For the text-containing cell, return its midpoint in [X, Y] coordinate format. 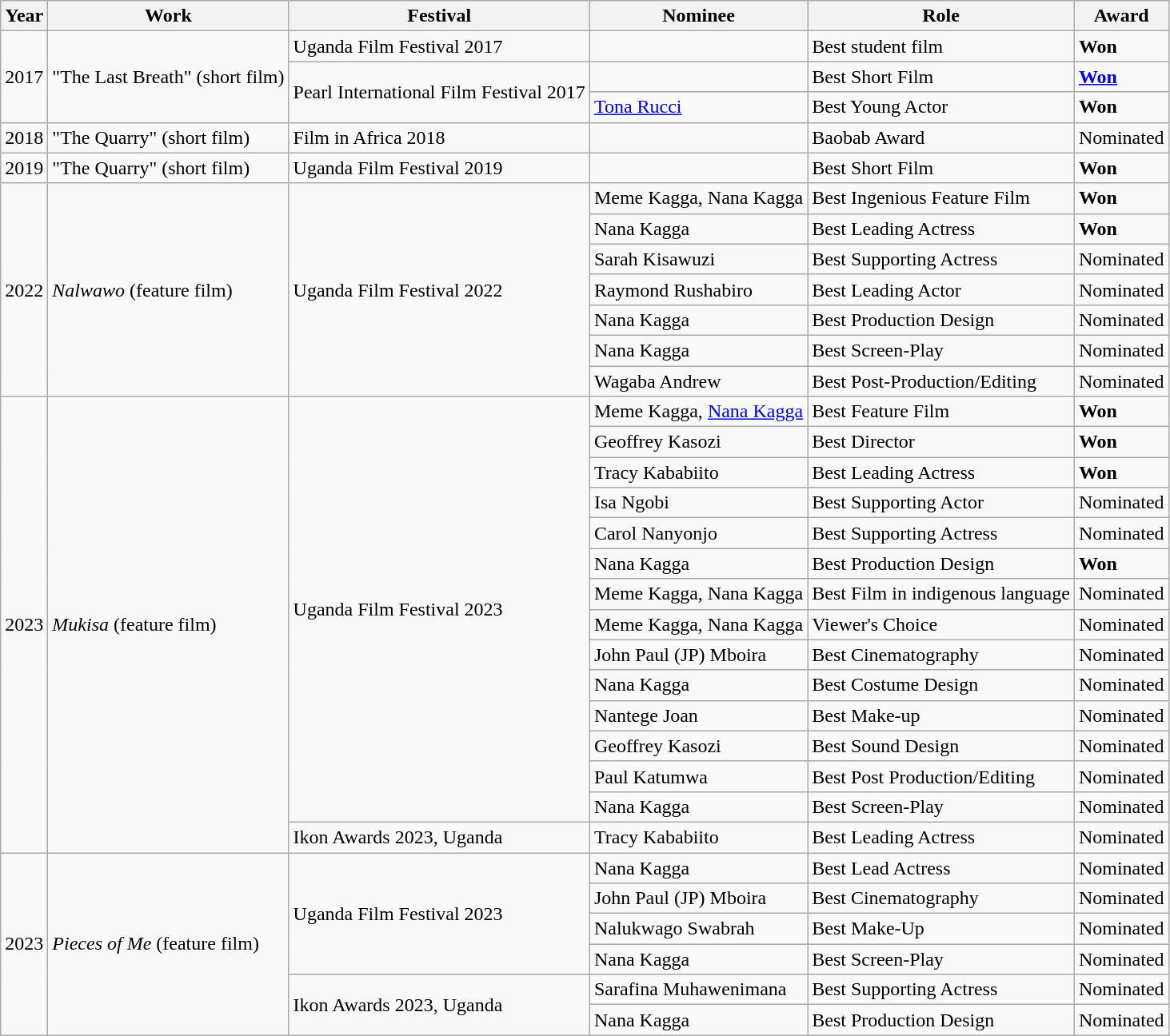
Festival [439, 16]
Year [24, 16]
Uganda Film Festival 2022 [439, 289]
2018 [24, 137]
Best Film in indigenous language [941, 594]
Pieces of Me (feature film) [168, 943]
Best Make-up [941, 715]
2017 [24, 77]
"The Last Breath" (short film) [168, 77]
Film in Africa 2018 [439, 137]
2019 [24, 168]
Award [1121, 16]
Pearl International Film Festival 2017 [439, 92]
Best Post Production/Editing [941, 776]
Tona Rucci [698, 107]
Sarafina Muhawenimana [698, 990]
Baobab Award [941, 137]
2022 [24, 289]
Uganda Film Festival 2019 [439, 168]
Best Director [941, 442]
Viewer's Choice [941, 624]
Sarah Kisawuzi [698, 259]
Best Leading Actor [941, 289]
Nalukwago Swabrah [698, 929]
Nantege Joan [698, 715]
Carol Nanyonjo [698, 533]
Nominee [698, 16]
Best Lead Actress [941, 867]
Wagaba Andrew [698, 381]
Best Feature Film [941, 412]
Best Supporting Actor [941, 503]
Best Make-Up [941, 929]
Paul Katumwa [698, 776]
Best Young Actor [941, 107]
Mukisa (feature film) [168, 625]
Raymond Rushabiro [698, 289]
Best student film [941, 46]
Best Sound Design [941, 746]
Best Post-Production/Editing [941, 381]
Work [168, 16]
Role [941, 16]
Best Costume Design [941, 685]
Isa Ngobi [698, 503]
Uganda Film Festival 2017 [439, 46]
Best Ingenious Feature Film [941, 198]
Nalwawo (feature film) [168, 289]
